Return (x, y) of the center of cell containing provided text 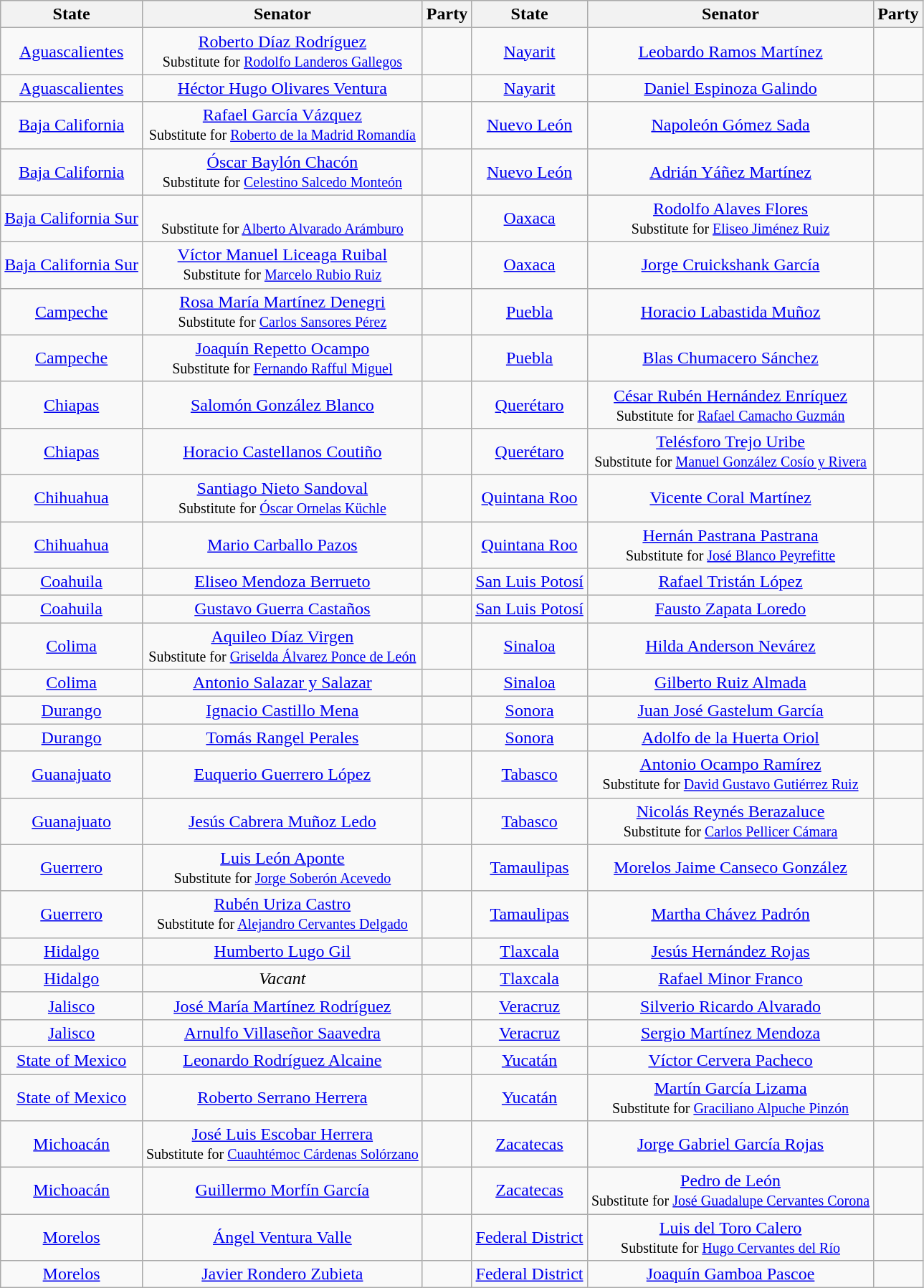
Óscar Baylón ChacónSubstitute for Celestino Salcedo Monteón (282, 172)
Morelos Jaime Canseco González (730, 867)
Jesús Cabrera Muñoz Ledo (282, 821)
Víctor Cervera Pacheco (730, 1060)
Rosa María Martínez DenegriSubstitute for Carlos Sansores Pérez (282, 311)
Leonardo Rodríguez Alcaine (282, 1060)
Horacio Castellanos Coutiño (282, 452)
Silverio Ricardo Alvarado (730, 1006)
Adolfo de la Huerta Oriol (730, 738)
Aquileo Díaz VirgenSubstitute for Griselda Álvarez Ponce de León (282, 647)
Sergio Martínez Mendoza (730, 1033)
Daniel Espinoza Galindo (730, 88)
Telésforo Trejo UribeSubstitute for Manuel González Cosío y Rivera (730, 452)
Substitute for Alberto Alvarado Arámburo (282, 218)
Luis León Aponte Substitute for Jorge Soberón Acevedo (282, 867)
Rafael García VázquezSubstitute for Roberto de la Madrid Romandía (282, 125)
Jorge Gabriel García Rojas (730, 1144)
Javier Rondero Zubieta (282, 1274)
Eliseo Mendoza Berrueto (282, 582)
Rafael Tristán López (730, 582)
Euquerio Guerrero López (282, 774)
Salomón González Blanco (282, 404)
Horacio Labastida Muñoz (730, 311)
Fausto Zapata Loredo (730, 609)
Tomás Rangel Perales (282, 738)
Rafael Minor Franco (730, 978)
Roberto Díaz RodríguezSubstitute for Rodolfo Landeros Gallegos (282, 52)
César Rubén Hernández EnríquezSubstitute for Rafael Camacho Guzmán (730, 404)
Hernán Pastrana PastranaSubstitute for José Blanco Peyrefitte (730, 545)
Martín García LizamaSubstitute for Graciliano Alpuche Pinzón (730, 1097)
Juan José Gastelum García (730, 710)
Leobardo Ramos Martínez (730, 52)
Martha Chávez Padrón (730, 915)
Joaquín Repetto OcampoSubstitute for Fernando Rafful Miguel (282, 358)
Mario Carballo Pazos (282, 545)
Ignacio Castillo Mena (282, 710)
Rubén Uriza Castro Substitute for Alejandro Cervantes Delgado (282, 915)
Guillermo Morfín García (282, 1191)
José María Martínez Rodríguez (282, 1006)
Luis del Toro CaleroSubstitute for Hugo Cervantes del Río (730, 1237)
Nicolás Reynés BerazaluceSubstitute for Carlos Pellicer Cámara (730, 821)
Gilberto Ruiz Almada (730, 683)
Blas Chumacero Sánchez (730, 358)
Víctor Manuel Liceaga RuibalSubstitute for Marcelo Rubio Ruiz (282, 265)
Santiago Nieto SandovalSubstitute for Óscar Ornelas Küchle (282, 497)
Arnulfo Villaseñor Saavedra (282, 1033)
Jesús Hernández Rojas (730, 951)
Humberto Lugo Gil (282, 951)
Adrián Yáñez Martínez (730, 172)
Hilda Anderson Nevárez (730, 647)
Jorge Cruickshank García (730, 265)
Antonio Ocampo RamírezSubstitute for David Gustavo Gutiérrez Ruiz (730, 774)
Pedro de LeónSubstitute for José Guadalupe Cervantes Corona (730, 1191)
Joaquín Gamboa Pascoe (730, 1274)
Héctor Hugo Olivares Ventura (282, 88)
Napoleón Gómez Sada (730, 125)
Vicente Coral Martínez (730, 497)
Antonio Salazar y Salazar (282, 683)
Roberto Serrano Herrera (282, 1097)
Gustavo Guerra Castaños (282, 609)
Vacant (282, 978)
Rodolfo Alaves FloresSubstitute for Eliseo Jiménez Ruiz (730, 218)
Ángel Ventura Valle (282, 1237)
José Luis Escobar HerreraSubstitute for Cuauhtémoc Cárdenas Solórzano (282, 1144)
